Locate the cell with the specified text and output its [x, y] center coordinate. 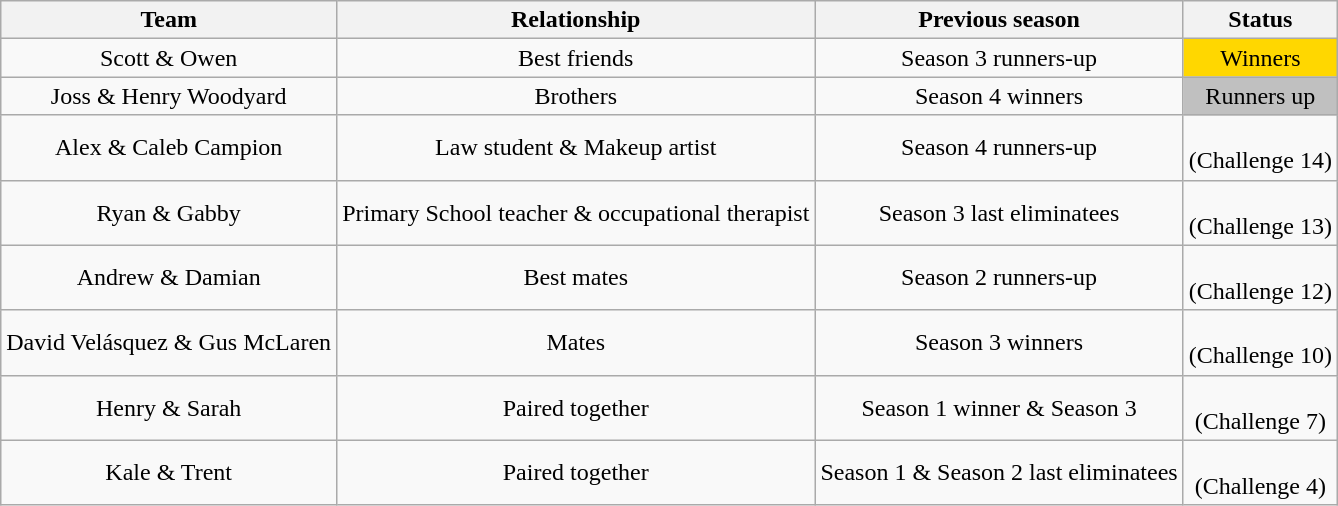
Primary School teacher & occupational therapist [576, 212]
Season 1 & Season 2 last eliminatees [999, 472]
Season 3 last eliminatees [999, 212]
Scott & Owen [169, 58]
Status [1260, 20]
Relationship [576, 20]
Best friends [576, 58]
(Challenge 14) [1260, 148]
Law student & Makeup artist [576, 148]
Runners up [1260, 96]
(Challenge 10) [1260, 342]
Season 3 winners [999, 342]
Best mates [576, 278]
Alex & Caleb Campion [169, 148]
Henry & Sarah [169, 408]
David Velásquez & Gus McLaren [169, 342]
Brothers [576, 96]
Ryan & Gabby [169, 212]
Mates [576, 342]
Andrew & Damian [169, 278]
Kale & Trent [169, 472]
Season 1 winner & Season 3 [999, 408]
Season 4 runners-up [999, 148]
Team [169, 20]
Season 4 winners [999, 96]
(Challenge 7) [1260, 408]
Winners [1260, 58]
Previous season [999, 20]
Season 2 runners-up [999, 278]
Joss & Henry Woodyard [169, 96]
(Challenge 4) [1260, 472]
(Challenge 12) [1260, 278]
(Challenge 13) [1260, 212]
Season 3 runners-up [999, 58]
